Identify which cell holds the provided text, then report its (x, y) central coordinate. 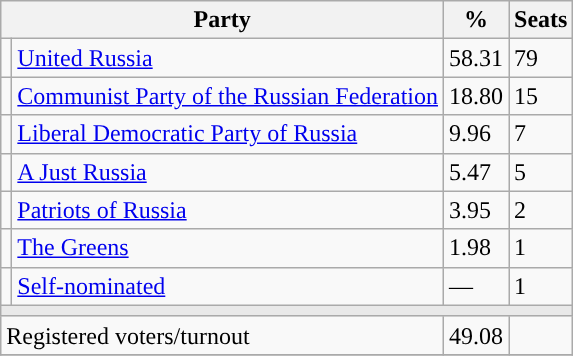
— (476, 286)
2 (541, 210)
18.80 (476, 96)
Self-nominated (228, 286)
A Just Russia (228, 172)
Patriots of Russia (228, 210)
79 (541, 58)
Communist Party of the Russian Federation (228, 96)
9.96 (476, 134)
7 (541, 134)
Registered voters/turnout (222, 335)
58.31 (476, 58)
Liberal Democratic Party of Russia (228, 134)
3.95 (476, 210)
5 (541, 172)
Seats (541, 20)
1.98 (476, 248)
49.08 (476, 335)
5.47 (476, 172)
The Greens (228, 248)
15 (541, 96)
Party (222, 20)
United Russia (228, 58)
% (476, 20)
